Determine the [x, y] coordinate at the center of the cell enclosing the given text.  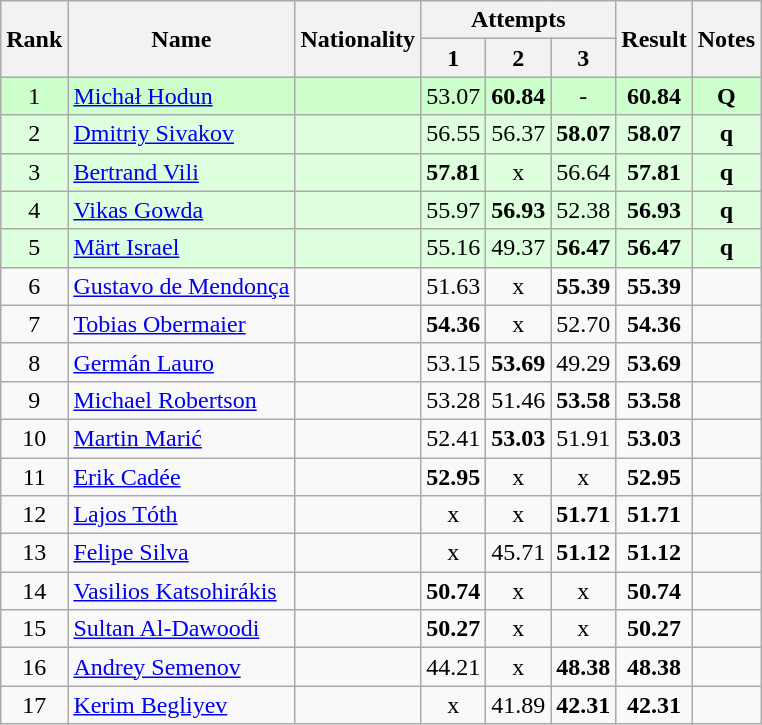
8 [34, 362]
Andrey Semenov [182, 667]
Gustavo de Mendonça [182, 286]
56.37 [518, 134]
5 [34, 248]
51.46 [518, 400]
45.71 [518, 553]
14 [34, 591]
Vasilios Katsohirákis [182, 591]
51.63 [454, 286]
Rank [34, 39]
7 [34, 324]
Lajos Tóth [182, 515]
Attempts [518, 20]
Felipe Silva [182, 553]
Dmitriy Sivakov [182, 134]
44.21 [454, 667]
53.28 [454, 400]
49.37 [518, 248]
- [584, 96]
Michael Robertson [182, 400]
11 [34, 477]
52.41 [454, 438]
52.70 [584, 324]
Result [654, 39]
53.15 [454, 362]
Notes [726, 39]
Kerim Begliyev [182, 705]
52.38 [584, 210]
16 [34, 667]
9 [34, 400]
6 [34, 286]
17 [34, 705]
53.07 [454, 96]
56.64 [584, 172]
49.29 [584, 362]
10 [34, 438]
55.97 [454, 210]
Vikas Gowda [182, 210]
Michał Hodun [182, 96]
Name [182, 39]
Märt Israel [182, 248]
13 [34, 553]
4 [34, 210]
Germán Lauro [182, 362]
12 [34, 515]
Erik Cadée [182, 477]
Nationality [358, 39]
Martin Marić [182, 438]
15 [34, 629]
51.91 [584, 438]
55.16 [454, 248]
Q [726, 96]
Sultan Al-Dawoodi [182, 629]
56.55 [454, 134]
Tobias Obermaier [182, 324]
41.89 [518, 705]
Bertrand Vili [182, 172]
